Capture the cell that displays the provided text and extract its [x, y] central coordinate. 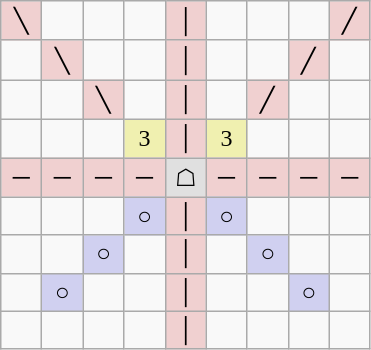
☖ [186, 178]
